Search for the cell housing the specified text and yield its (X, Y) center coordinate. 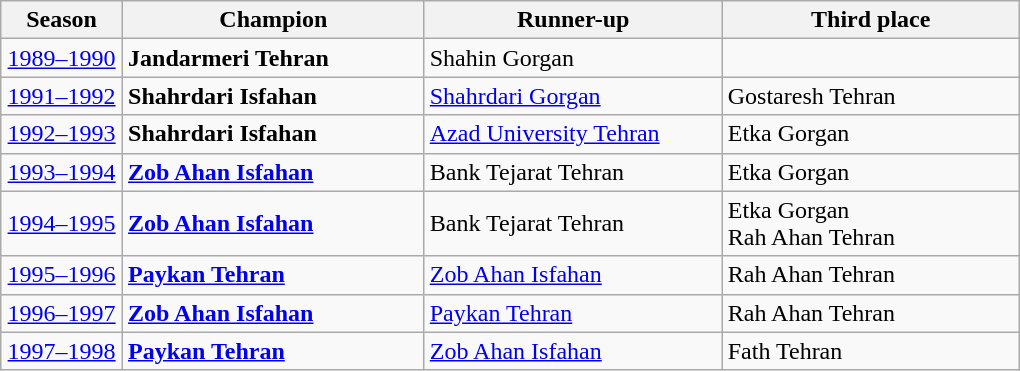
1994–1995 (62, 224)
Shahin Gorgan (573, 58)
Third place (870, 20)
Etka GorganRah Ahan Tehran (870, 224)
1997–1998 (62, 351)
Gostaresh Tehran (870, 96)
Azad University Tehran (573, 134)
1996–1997 (62, 313)
1991–1992 (62, 96)
1995–1996 (62, 275)
1989–1990 (62, 58)
1992–1993 (62, 134)
1993–1994 (62, 172)
Shahrdari Gorgan (573, 96)
Fath Tehran (870, 351)
Runner-up (573, 20)
Jandarmeri Tehran (274, 58)
Season (62, 20)
Champion (274, 20)
